Locate the cell with the specified text and output its (X, Y) center coordinate. 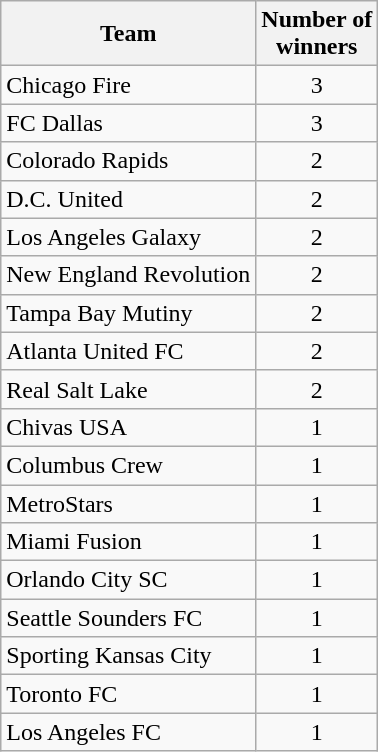
FC Dallas (128, 123)
Chivas USA (128, 427)
Toronto FC (128, 694)
Orlando City SC (128, 580)
Team (128, 34)
Sporting Kansas City (128, 656)
Los Angeles Galaxy (128, 237)
Real Salt Lake (128, 389)
Tampa Bay Mutiny (128, 313)
MetroStars (128, 503)
Miami Fusion (128, 542)
Los Angeles FC (128, 732)
Atlanta United FC (128, 351)
Seattle Sounders FC (128, 618)
Number ofwinners (317, 34)
Colorado Rapids (128, 161)
Columbus Crew (128, 465)
D.C. United (128, 199)
Chicago Fire (128, 85)
New England Revolution (128, 275)
